Pinpoint the cell where the given text exists, returning its [X, Y] midpoint coordinate. 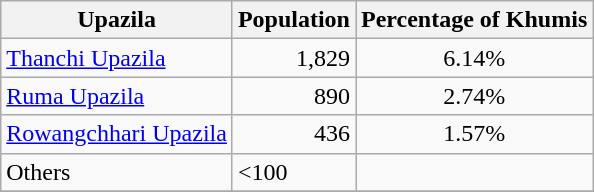
Ruma Upazila [117, 96]
Others [117, 172]
1,829 [294, 58]
Thanchi Upazila [117, 58]
1.57% [474, 134]
Population [294, 20]
436 [294, 134]
Percentage of Khumis [474, 20]
890 [294, 96]
2.74% [474, 96]
Upazila [117, 20]
6.14% [474, 58]
Rowangchhari Upazila [117, 134]
<100 [294, 172]
